Search for the cell housing the specified text and yield its (x, y) center coordinate. 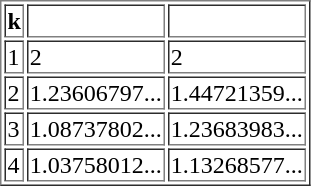
k (14, 20)
4 (14, 164)
1.13268577... (237, 164)
1 (14, 56)
1.23606797... (96, 92)
3 (14, 128)
1.23683983... (237, 128)
1.08737802... (96, 128)
1.03758012... (96, 164)
1.44721359... (237, 92)
